Pinpoint the cell where the given text exists, returning its [x, y] midpoint coordinate. 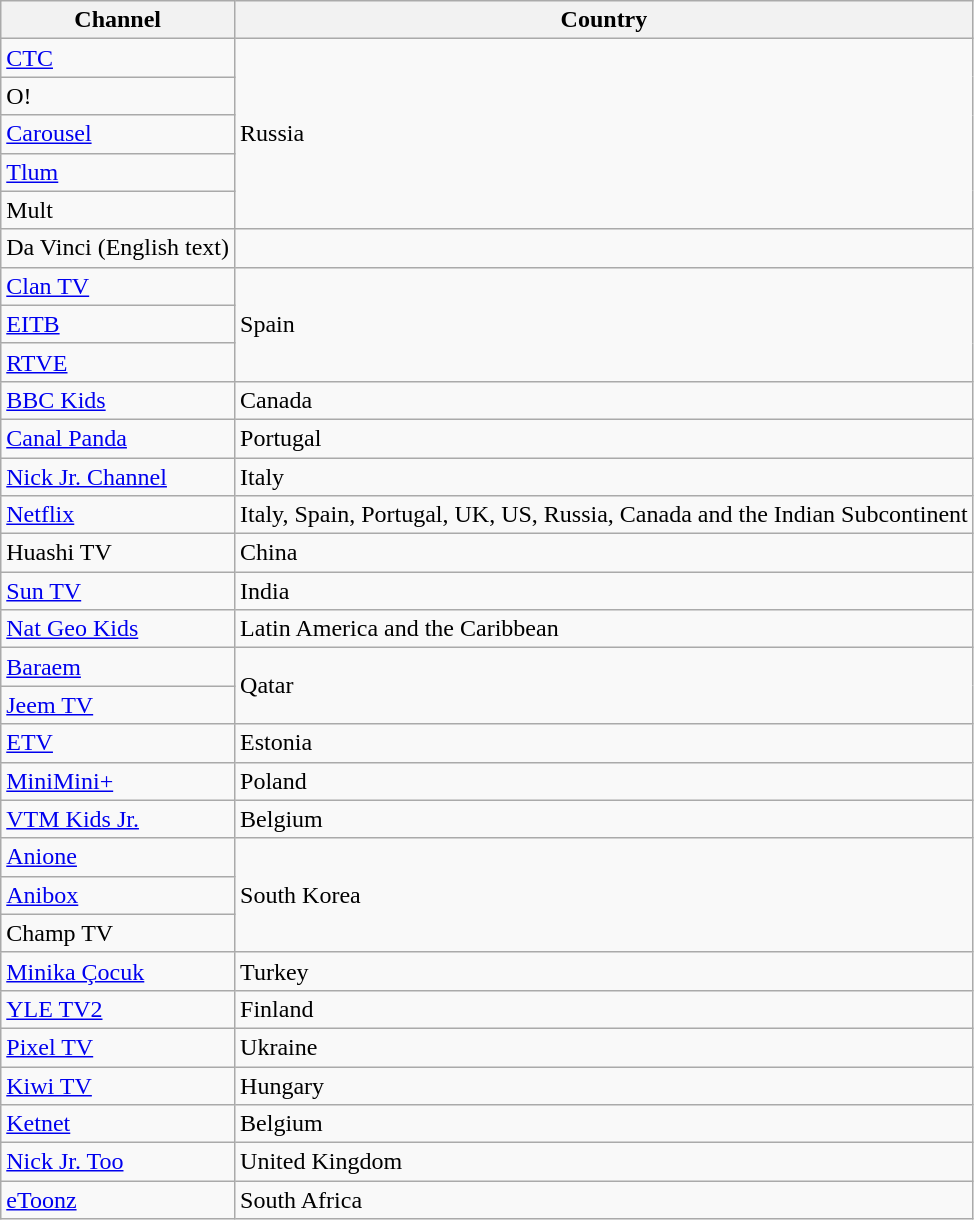
Finland [604, 1009]
United Kingdom [604, 1162]
Hungary [604, 1085]
Russia [604, 134]
Country [604, 20]
Sun TV [118, 591]
Qatar [604, 686]
Latin America and the Caribbean [604, 629]
Tlum [118, 172]
Ketnet [118, 1124]
Da Vinci (English text) [118, 248]
South Africa [604, 1200]
Nick Jr. Channel [118, 477]
Pixel TV [118, 1047]
EITB [118, 324]
Portugal [604, 438]
CTC [118, 58]
Channel [118, 20]
India [604, 591]
Baraem [118, 667]
China [604, 553]
Ukraine [604, 1047]
Italy [604, 477]
VTM Kids Jr. [118, 819]
Spain [604, 324]
Nick Jr. Too [118, 1162]
RTVE [118, 362]
YLE TV2 [118, 1009]
Clan TV [118, 286]
Huashi TV [118, 553]
Estonia [604, 743]
Nat Geo Kids [118, 629]
Minika Çocuk [118, 971]
Canal Panda [118, 438]
Netflix [118, 515]
eToonz [118, 1200]
BBC Kids [118, 400]
MiniMini+ [118, 781]
Anibox [118, 895]
Carousel [118, 134]
Kiwi TV [118, 1085]
South Korea [604, 895]
Champ TV [118, 933]
Jeem TV [118, 705]
Turkey [604, 971]
Italy, Spain, Portugal, UK, US, Russia, Canada and the Indian Subcontinent [604, 515]
Anione [118, 857]
Canada [604, 400]
O! [118, 96]
ETV [118, 743]
Mult [118, 210]
Poland [604, 781]
